Capture the cell that displays the provided text and extract its (x, y) central coordinate. 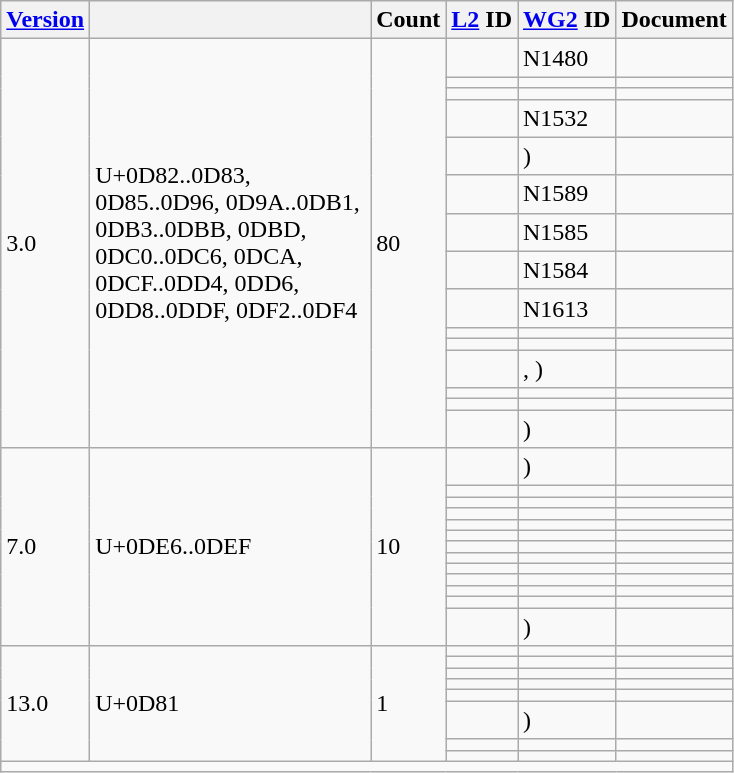
80 (408, 244)
3.0 (46, 244)
U+0D82..0D83, 0D85..0D96, 0D9A..0DB1, 0DB3..0DBB, 0DBD, 0DC0..0DC6, 0DCA, 0DCF..0DD4, 0DD6, 0DD8..0DDF, 0DF2..0DF4 (230, 244)
Version (46, 20)
N1584 (567, 270)
N1613 (567, 308)
U+0D81 (230, 704)
WG2 ID (567, 20)
L2 ID (482, 20)
13.0 (46, 704)
U+0DE6..0DEF (230, 547)
N1480 (567, 58)
, ) (567, 369)
N1585 (567, 232)
N1589 (567, 194)
7.0 (46, 547)
Document (674, 20)
Count (408, 20)
1 (408, 704)
N1532 (567, 118)
10 (408, 547)
